From the cell containing the given text, extract its center point as [x, y] coordinate. 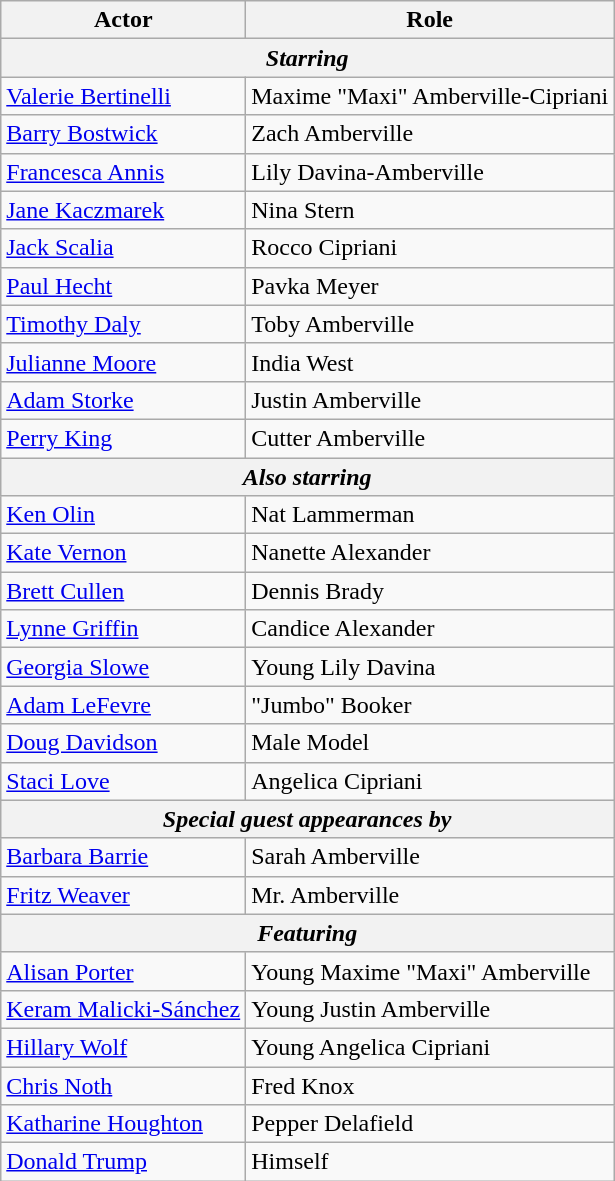
Fred Knox [430, 1085]
Paul Hecht [124, 286]
Chris Noth [124, 1085]
Actor [124, 20]
Pavka Meyer [430, 286]
Adam Storke [124, 400]
Nat Lammerman [430, 515]
Keram Malicki-Sánchez [124, 1009]
Featuring [308, 933]
Barbara Barrie [124, 857]
Julianne Moore [124, 362]
Georgia Slowe [124, 667]
Mr. Amberville [430, 895]
Nanette Alexander [430, 553]
Rocco Cipriani [430, 248]
Candice Alexander [430, 629]
Kate Vernon [124, 553]
Donald Trump [124, 1162]
Ken Olin [124, 515]
Alisan Porter [124, 971]
Lynne Griffin [124, 629]
Role [430, 20]
Sarah Amberville [430, 857]
Jane Kaczmarek [124, 210]
Young Maxime "Maxi" Amberville [430, 971]
Toby Amberville [430, 324]
Pepper Delafield [430, 1124]
Staci Love [124, 781]
Maxime "Maxi" Amberville-Cipriani [430, 96]
Dennis Brady [430, 591]
Katharine Houghton [124, 1124]
Francesca Annis [124, 172]
Brett Cullen [124, 591]
Jack Scalia [124, 248]
Zach Amberville [430, 134]
"Jumbo" Booker [430, 705]
Nina Stern [430, 210]
Fritz Weaver [124, 895]
Young Lily Davina [430, 667]
Timothy Daly [124, 324]
Starring [308, 58]
Young Justin Amberville [430, 1009]
Hillary Wolf [124, 1047]
India West [430, 362]
Perry King [124, 438]
Valerie Bertinelli [124, 96]
Special guest appearances by [308, 819]
Angelica Cipriani [430, 781]
Justin Amberville [430, 400]
Also starring [308, 477]
Adam LeFevre [124, 705]
Doug Davidson [124, 743]
Cutter Amberville [430, 438]
Himself [430, 1162]
Young Angelica Cipriani [430, 1047]
Barry Bostwick [124, 134]
Lily Davina-Amberville [430, 172]
Male Model [430, 743]
